Detect which cell encompasses the target text, then output its (X, Y) center coordinate. 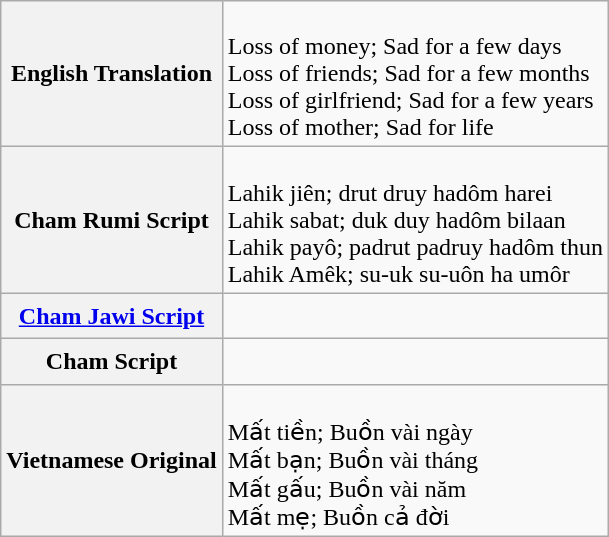
Mất tiền; Buồn vài ngày Mất bạn; Buồn vài tháng Mất gấu; Buồn vài năm Mất mẹ; Buồn cả đời (415, 461)
Cham Script (112, 362)
Lahik jiên; drut druy hadôm harei Lahik sabat; duk duy hadôm bilaan Lahik payô; padrut padruy hadôm thun Lahik Amêk; su-uk su-uôn ha umôr (415, 220)
Loss of money; Sad for a few days Loss of friends; Sad for a few months Loss of girlfriend; Sad for a few years Loss of mother; Sad for life (415, 74)
English Translation (112, 74)
Cham Jawi Script (112, 316)
Cham Rumi Script (112, 220)
Vietnamese Original (112, 461)
